Scan for the cell matching the given text and deliver its [x, y] coordinate at center. 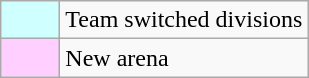
New arena [184, 58]
Team switched divisions [184, 20]
